Detect which cell encompasses the target text, then output its [x, y] center coordinate. 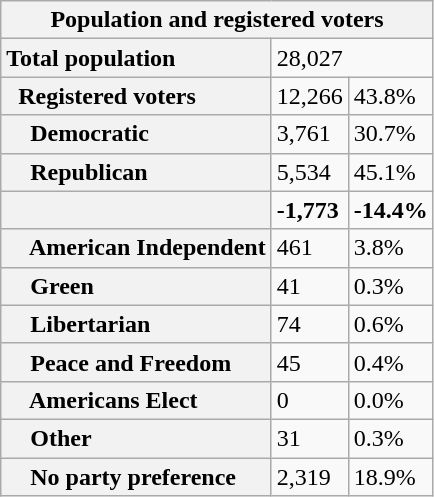
Registered voters [136, 96]
43.8% [390, 96]
31 [310, 438]
30.7% [390, 134]
Peace and Freedom [136, 362]
0.4% [390, 362]
12,266 [310, 96]
3.8% [390, 248]
Green [136, 286]
Total population [136, 58]
5,534 [310, 172]
74 [310, 324]
Americans Elect [136, 400]
0.6% [390, 324]
-1,773 [310, 210]
No party preference [136, 477]
American Independent [136, 248]
18.9% [390, 477]
45.1% [390, 172]
41 [310, 286]
-14.4% [390, 210]
45 [310, 362]
0.0% [390, 400]
Democratic [136, 134]
28,027 [352, 58]
Republican [136, 172]
3,761 [310, 134]
461 [310, 248]
Libertarian [136, 324]
0 [310, 400]
2,319 [310, 477]
Population and registered voters [218, 20]
Other [136, 438]
